Locate the cell with the specified text and output its [X, Y] center coordinate. 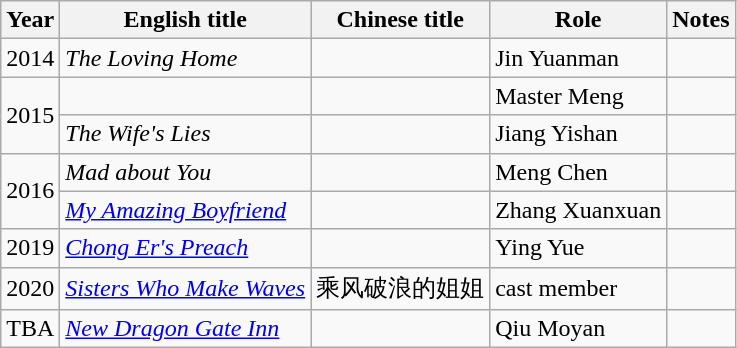
Year [30, 20]
TBA [30, 329]
Chong Er's Preach [186, 248]
The Wife's Lies [186, 134]
Chinese title [400, 20]
2015 [30, 115]
English title [186, 20]
Jiang Yishan [578, 134]
Qiu Moyan [578, 329]
2020 [30, 288]
Sisters Who Make Waves [186, 288]
Zhang Xuanxuan [578, 210]
乘风破浪的姐姐 [400, 288]
2016 [30, 191]
Meng Chen [578, 172]
2019 [30, 248]
Master Meng [578, 96]
Mad about You [186, 172]
cast member [578, 288]
My Amazing Boyfriend [186, 210]
2014 [30, 58]
Notes [701, 20]
New Dragon Gate Inn [186, 329]
Role [578, 20]
Jin Yuanman [578, 58]
Ying Yue [578, 248]
The Loving Home [186, 58]
